For the text-containing cell, return its midpoint in [X, Y] coordinate format. 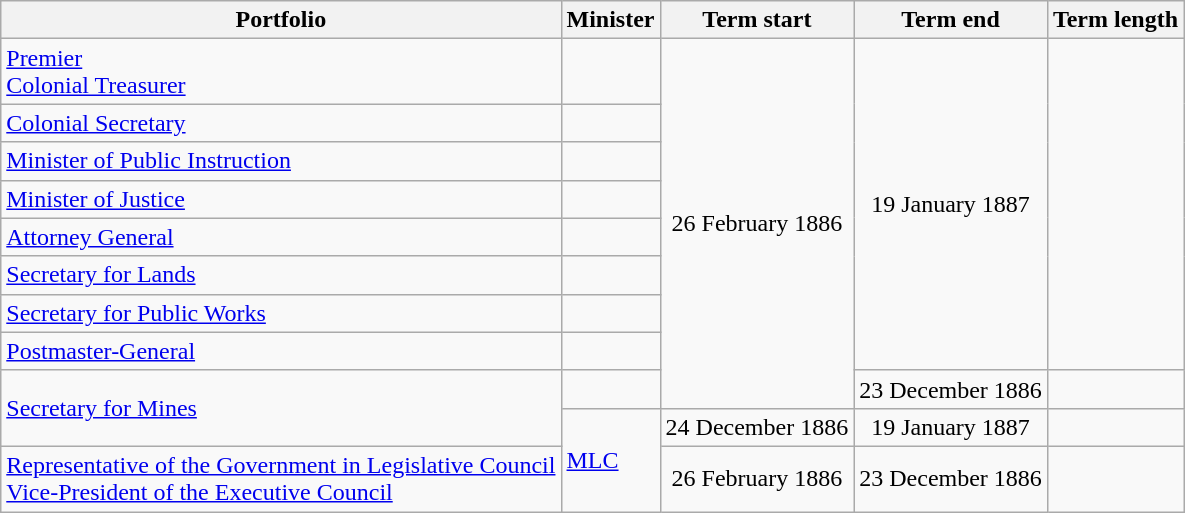
Term start [757, 20]
Minister [610, 20]
Minister of Justice [281, 199]
Attorney General [281, 237]
Minister of Public Instruction [281, 161]
Term end [951, 20]
Postmaster-General [281, 351]
PremierColonial Treasurer [281, 72]
Representative of the Government in Legislative CouncilVice-President of the Executive Council [281, 478]
Secretary for Lands [281, 275]
MLC [610, 460]
Portfolio [281, 20]
Term length [1115, 20]
Secretary for Public Works [281, 313]
Secretary for Mines [281, 408]
24 December 1886 [757, 427]
Colonial Secretary [281, 123]
